Identify which cell holds the provided text, then report its [X, Y] central coordinate. 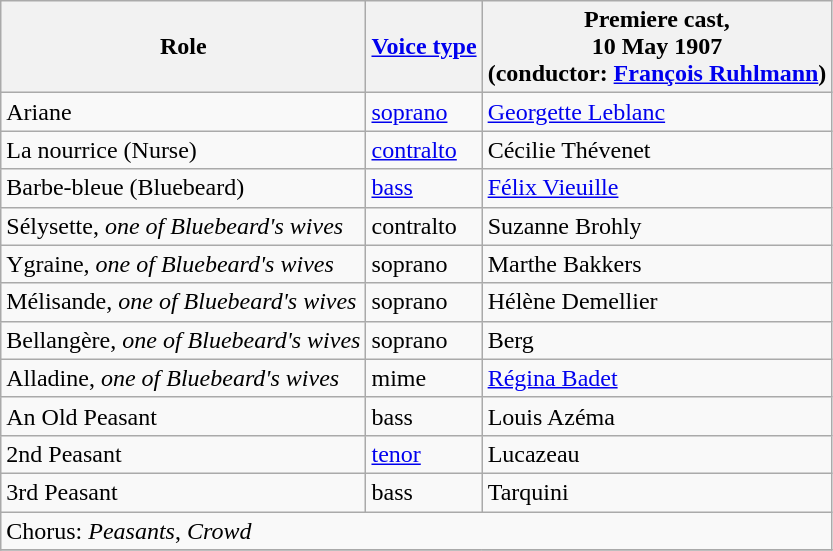
Barbe-bleue (Bluebeard) [184, 188]
mime [424, 378]
Alladine, one of Bluebeard's wives [184, 378]
Suzanne Brohly [657, 226]
Georgette Leblanc [657, 112]
Premiere cast,10 May 1907(conductor: François Ruhlmann) [657, 47]
Sélysette, one of Bluebeard's wives [184, 226]
An Old Peasant [184, 416]
3rd Peasant [184, 492]
tenor [424, 454]
Tarquini [657, 492]
Bellangère, one of Bluebeard's wives [184, 340]
Hélène Demellier [657, 302]
Ariane [184, 112]
Berg [657, 340]
Voice type [424, 47]
2nd Peasant [184, 454]
Mélisande, one of Bluebeard's wives [184, 302]
Louis Azéma [657, 416]
Régina Badet [657, 378]
Cécilie Thévenet [657, 150]
Marthe Bakkers [657, 264]
Chorus: Peasants, Crowd [416, 531]
Lucazeau [657, 454]
Role [184, 47]
Félix Vieuille [657, 188]
Ygraine, one of Bluebeard's wives [184, 264]
La nourrice (Nurse) [184, 150]
